Detect which cell encompasses the target text, then output its [X, Y] center coordinate. 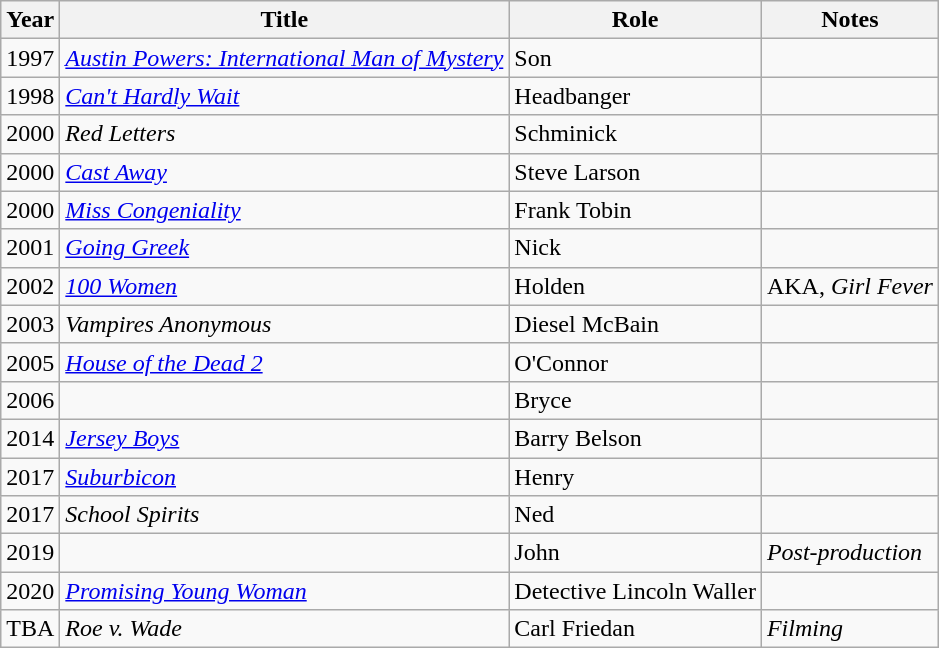
Detective Lincoln Waller [636, 591]
TBA [30, 629]
Schminick [636, 134]
2003 [30, 324]
2014 [30, 438]
Vampires Anonymous [284, 324]
Bryce [636, 400]
Promising Young Woman [284, 591]
Notes [850, 20]
School Spirits [284, 515]
Barry Belson [636, 438]
Filming [850, 629]
Henry [636, 477]
John [636, 553]
2019 [30, 553]
2020 [30, 591]
2002 [30, 286]
Holden [636, 286]
House of the Dead 2 [284, 362]
1998 [30, 96]
Austin Powers: International Man of Mystery [284, 58]
Can't Hardly Wait [284, 96]
Suburbicon [284, 477]
Miss Congeniality [284, 210]
Year [30, 20]
Steve Larson [636, 172]
Red Letters [284, 134]
100 Women [284, 286]
Carl Friedan [636, 629]
Headbanger [636, 96]
Going Greek [284, 248]
Ned [636, 515]
2006 [30, 400]
Role [636, 20]
2001 [30, 248]
Son [636, 58]
Diesel McBain [636, 324]
2005 [30, 362]
Title [284, 20]
O'Connor [636, 362]
Post-production [850, 553]
Cast Away [284, 172]
Frank Tobin [636, 210]
Nick [636, 248]
1997 [30, 58]
Jersey Boys [284, 438]
Roe v. Wade [284, 629]
AKA, Girl Fever [850, 286]
